Capture the cell that displays the provided text and extract its (X, Y) central coordinate. 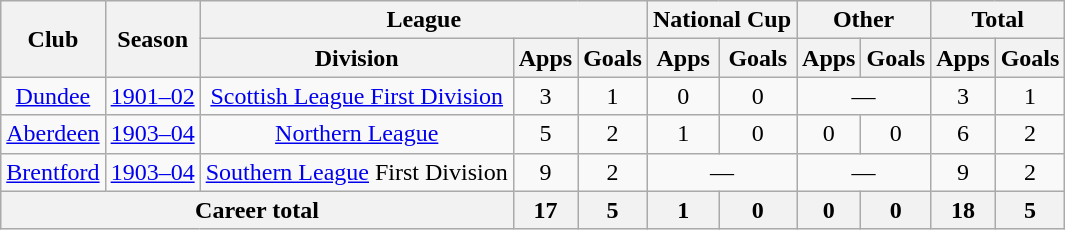
Scottish League First Division (356, 96)
Southern League First Division (356, 172)
17 (545, 210)
Northern League (356, 134)
Dundee (53, 96)
Club (53, 39)
Other (864, 20)
Brentford (53, 172)
National Cup (722, 20)
Aberdeen (53, 134)
League (424, 20)
Career total (257, 210)
6 (963, 134)
1901–02 (152, 96)
Total (998, 20)
Division (356, 58)
Season (152, 39)
18 (963, 210)
